Provide the (X, Y) coordinate of the cell's center where the given text is located.  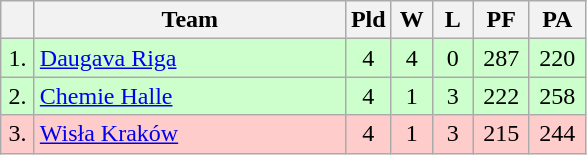
287 (501, 58)
Team (190, 20)
258 (557, 96)
222 (501, 96)
Chemie Halle (190, 96)
Daugava Riga (190, 58)
2. (18, 96)
1. (18, 58)
Pld (368, 20)
PF (501, 20)
W (412, 20)
215 (501, 134)
3. (18, 134)
PA (557, 20)
Wisła Kraków (190, 134)
220 (557, 58)
L (452, 20)
0 (452, 58)
244 (557, 134)
